Provide the [X, Y] coordinate of the cell's center where the given text is located.  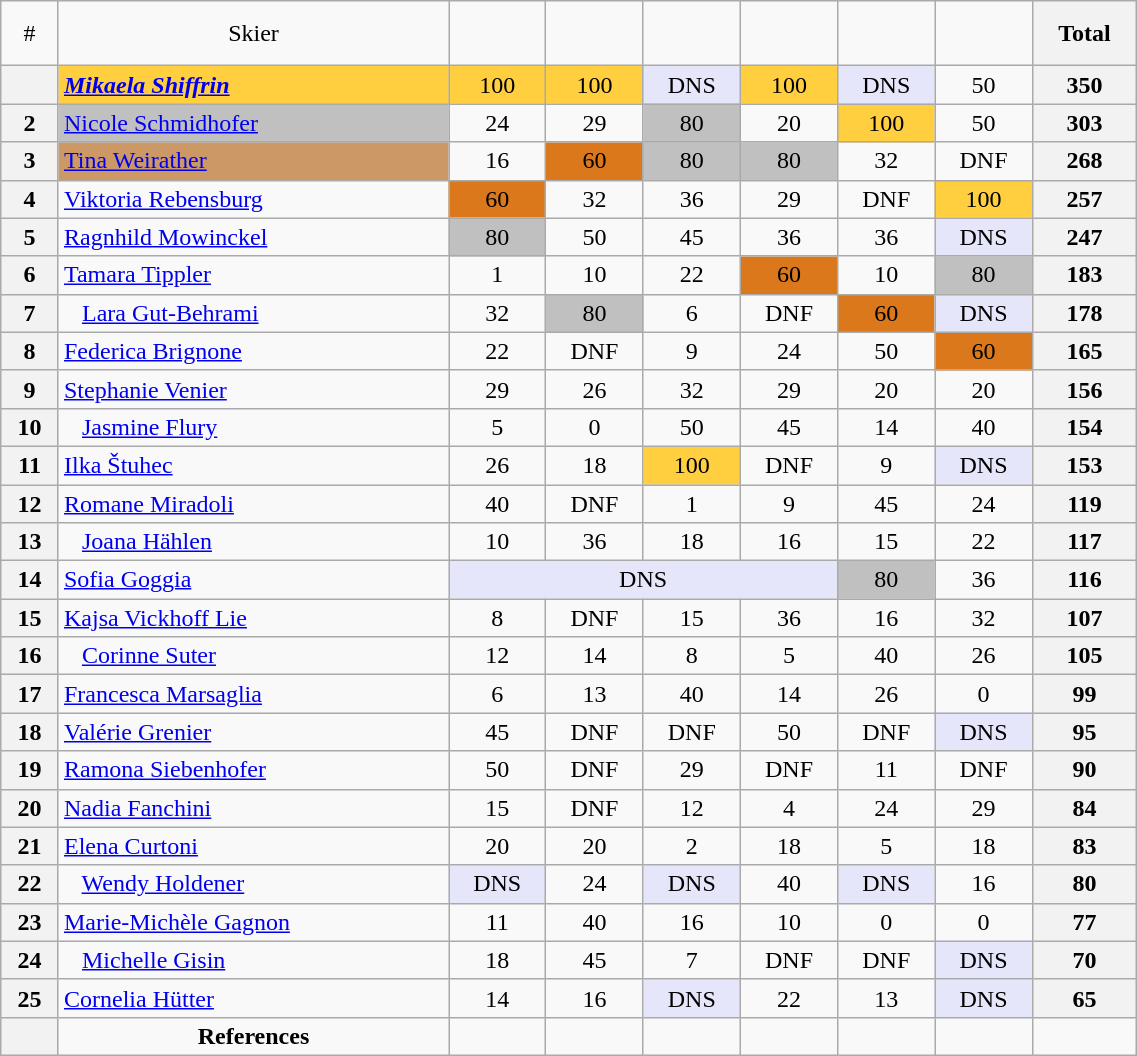
Sofia Goggia [253, 580]
99 [1084, 694]
117 [1084, 542]
154 [1084, 427]
Jasmine Flury [253, 427]
Viktoria Rebensburg [253, 199]
Tina Weirather [253, 161]
Mikaela Shiffrin [253, 85]
84 [1084, 808]
19 [30, 770]
Lara Gut-Behrami [253, 313]
Kajsa Vickhoff Lie [253, 618]
Nicole Schmidhofer [253, 123]
156 [1084, 389]
247 [1084, 237]
3 [30, 161]
77 [1084, 922]
Ragnhild Mowinckel [253, 237]
178 [1084, 313]
Wendy Holdener [253, 884]
Michelle Gisin [253, 960]
350 [1084, 85]
70 [1084, 960]
Marie-Michèle Gagnon [253, 922]
268 [1084, 161]
Corinne Suter [253, 656]
Stephanie Venier [253, 389]
Nadia Fanchini [253, 808]
105 [1084, 656]
83 [1084, 846]
23 [30, 922]
Ramona Siebenhofer [253, 770]
17 [30, 694]
21 [30, 846]
Valérie Grenier [253, 732]
References [253, 1036]
Francesca Marsaglia [253, 694]
Romane Miradoli [253, 503]
119 [1084, 503]
Joana Hählen [253, 542]
95 [1084, 732]
65 [1084, 998]
116 [1084, 580]
25 [30, 998]
107 [1084, 618]
165 [1084, 351]
Ilka Štuhec [253, 465]
257 [1084, 199]
303 [1084, 123]
Skier [253, 34]
153 [1084, 465]
Tamara Tippler [253, 275]
Elena Curtoni [253, 846]
Federica Brignone [253, 351]
90 [1084, 770]
183 [1084, 275]
# [30, 34]
Total [1084, 34]
Cornelia Hütter [253, 998]
